For the text-containing cell, return its midpoint in [X, Y] coordinate format. 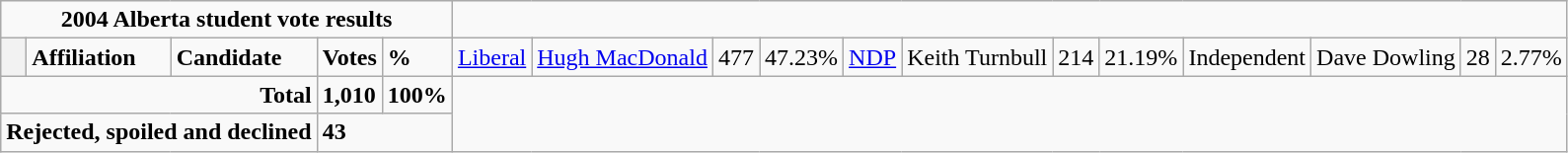
Dave Dowling [1386, 57]
2.77% [1531, 57]
477 [736, 57]
% [416, 57]
214 [1076, 57]
100% [416, 95]
Total [159, 95]
Rejected, spoiled and declined [159, 132]
Candidate [244, 57]
Hugh MacDonald [623, 57]
Keith Turnbull [977, 57]
Liberal [491, 57]
Affiliation [99, 57]
21.19% [1141, 57]
28 [1478, 57]
NDP [872, 57]
1,010 [349, 95]
47.23% [801, 57]
43 [385, 132]
2004 Alberta student vote results [227, 20]
Independent [1247, 57]
Votes [349, 57]
